Detect which cell encompasses the target text, then output its (x, y) center coordinate. 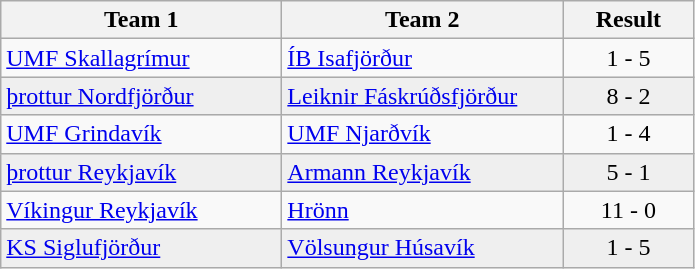
þrottur Reykjavík (142, 172)
1 - 4 (628, 134)
Armann Reykjavík (422, 172)
UMF Grindavík (142, 134)
KS Siglufjörður (142, 248)
Result (628, 20)
11 - 0 (628, 210)
ÍB Isafjörður (422, 58)
Team 1 (142, 20)
Leiknir Fáskrúðsfjörður (422, 96)
Víkingur Reykjavík (142, 210)
þrottur Nordfjörður (142, 96)
Hrönn (422, 210)
8 - 2 (628, 96)
Team 2 (422, 20)
5 - 1 (628, 172)
Völsungur Húsavík (422, 248)
UMF Njarðvík (422, 134)
UMF Skallagrímur (142, 58)
